Return [X, Y] of the center of cell containing provided text 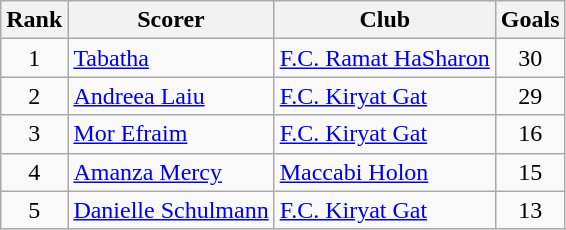
16 [530, 134]
Club [384, 20]
3 [34, 134]
Scorer [171, 20]
Danielle Schulmann [171, 210]
4 [34, 172]
F.C. Ramat HaSharon [384, 58]
Mor Efraim [171, 134]
30 [530, 58]
5 [34, 210]
29 [530, 96]
Andreea Laiu [171, 96]
Goals [530, 20]
15 [530, 172]
13 [530, 210]
Amanza Mercy [171, 172]
Tabatha [171, 58]
Rank [34, 20]
Maccabi Holon [384, 172]
2 [34, 96]
1 [34, 58]
